Return (X, Y) of the center of cell containing provided text 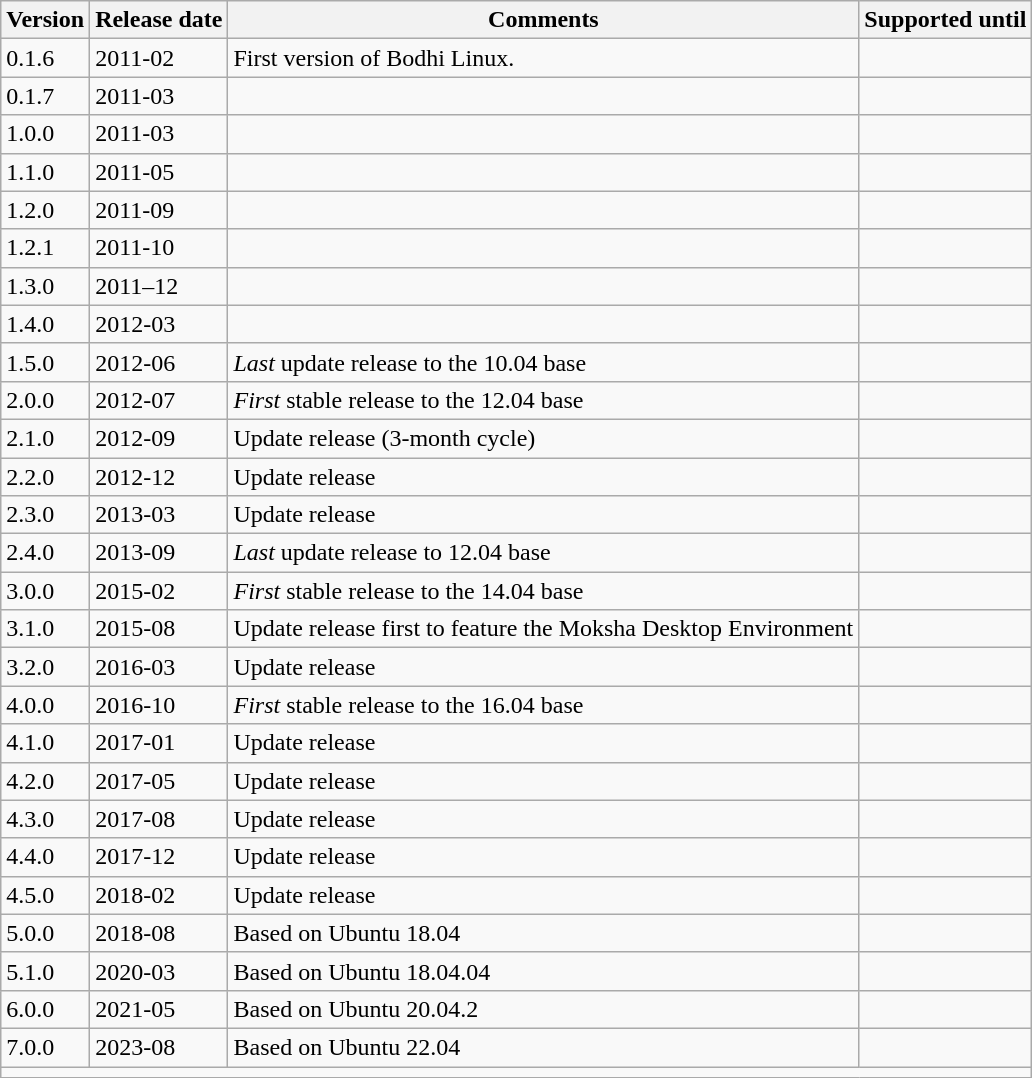
First stable release to the 12.04 base (544, 400)
2020-03 (159, 971)
5.0.0 (46, 933)
Update release first to feature the Moksha Desktop Environment (544, 629)
2012-07 (159, 400)
2012-03 (159, 324)
1.3.0 (46, 286)
2012-06 (159, 362)
4.0.0 (46, 705)
2017-05 (159, 781)
1.4.0 (46, 324)
2012-09 (159, 438)
Last update release to the 10.04 base (544, 362)
7.0.0 (46, 1047)
Release date (159, 20)
4.2.0 (46, 781)
Update release (3-month cycle) (544, 438)
6.0.0 (46, 1009)
1.1.0 (46, 172)
Based on Ubuntu 18.04 (544, 933)
2017-08 (159, 819)
2011-10 (159, 248)
2.3.0 (46, 515)
4.4.0 (46, 857)
First version of Bodhi Linux. (544, 58)
2011–12 (159, 286)
1.2.1 (46, 248)
First stable release to the 14.04 base (544, 591)
2017-01 (159, 743)
Version (46, 20)
2.0.0 (46, 400)
2.1.0 (46, 438)
0.1.6 (46, 58)
First stable release to the 16.04 base (544, 705)
2.4.0 (46, 553)
2013-09 (159, 553)
Last update release to 12.04 base (544, 553)
0.1.7 (46, 96)
4.5.0 (46, 895)
1.2.0 (46, 210)
4.3.0 (46, 819)
3.1.0 (46, 629)
Based on Ubuntu 20.04.2 (544, 1009)
2018-08 (159, 933)
2015-02 (159, 591)
Based on Ubuntu 22.04 (544, 1047)
2012-12 (159, 477)
2015-08 (159, 629)
3.0.0 (46, 591)
Comments (544, 20)
2.2.0 (46, 477)
4.1.0 (46, 743)
5.1.0 (46, 971)
Based on Ubuntu 18.04.04 (544, 971)
2018-02 (159, 895)
2011-05 (159, 172)
2013-03 (159, 515)
1.0.0 (46, 134)
2016-10 (159, 705)
2016-03 (159, 667)
2021-05 (159, 1009)
2017-12 (159, 857)
2011-02 (159, 58)
2011-09 (159, 210)
Supported until (946, 20)
1.5.0 (46, 362)
2023-08 (159, 1047)
3.2.0 (46, 667)
